Scan for the cell matching the given text and deliver its [x, y] coordinate at center. 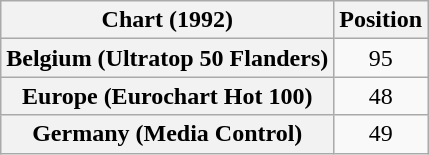
49 [381, 134]
Chart (1992) [168, 20]
Belgium (Ultratop 50 Flanders) [168, 58]
Europe (Eurochart Hot 100) [168, 96]
48 [381, 96]
Position [381, 20]
95 [381, 58]
Germany (Media Control) [168, 134]
